Determine the [X, Y] coordinate at the center of the cell enclosing the given text.  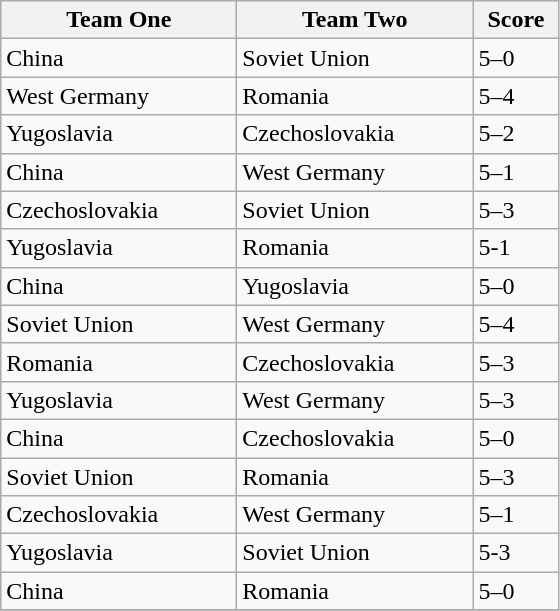
5-1 [516, 248]
Score [516, 20]
5–2 [516, 134]
Team One [119, 20]
5-3 [516, 553]
Team Two [355, 20]
